Detect which cell encompasses the target text, then output its [X, Y] center coordinate. 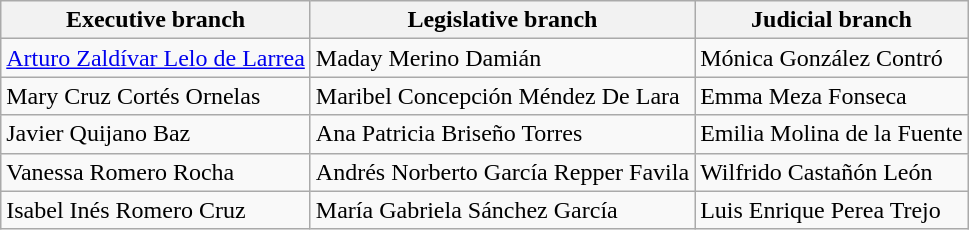
Mónica González Contró [832, 58]
Legislative branch [502, 20]
Vanessa Romero Rocha [156, 172]
Isabel Inés Romero Cruz [156, 210]
Executive branch [156, 20]
Ana Patricia Briseño Torres [502, 134]
Javier Quijano Baz [156, 134]
María Gabriela Sánchez García [502, 210]
Maday Merino Damián [502, 58]
Mary Cruz Cortés Ornelas [156, 96]
Arturo Zaldívar Lelo de Larrea [156, 58]
Emilia Molina de la Fuente [832, 134]
Judicial branch [832, 20]
Luis Enrique Perea Trejo [832, 210]
Wilfrido Castañón León [832, 172]
Maribel Concepción Méndez De Lara [502, 96]
Emma Meza Fonseca [832, 96]
Andrés Norberto García Repper Favila [502, 172]
